Output the (x, y) coordinate of the center of the cell containing the given text.  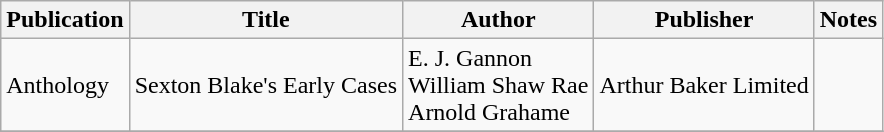
E. J. GannonWilliam Shaw RaeArnold Grahame (498, 85)
Title (266, 20)
Notes (848, 20)
Sexton Blake's Early Cases (266, 85)
Publication (65, 20)
Arthur Baker Limited (704, 85)
Author (498, 20)
Publisher (704, 20)
Anthology (65, 85)
